From the cell containing the given text, extract its center point as [x, y] coordinate. 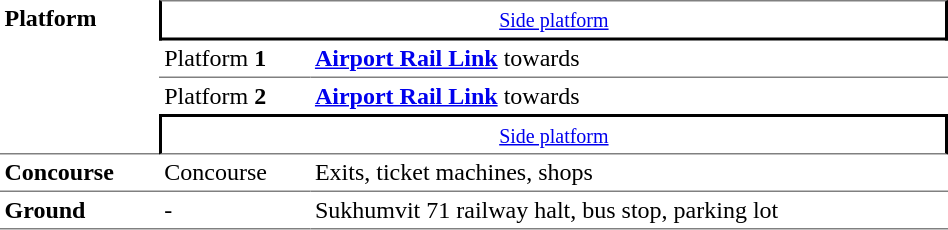
Platform [80, 77]
Ground [80, 211]
Platform 2 [236, 96]
- [236, 211]
Exits, ticket machines, shops [629, 173]
Sukhumvit 71 railway halt, bus stop, parking lot [629, 211]
Platform 1 [236, 59]
